From the cell containing the given text, extract its center point as [X, Y] coordinate. 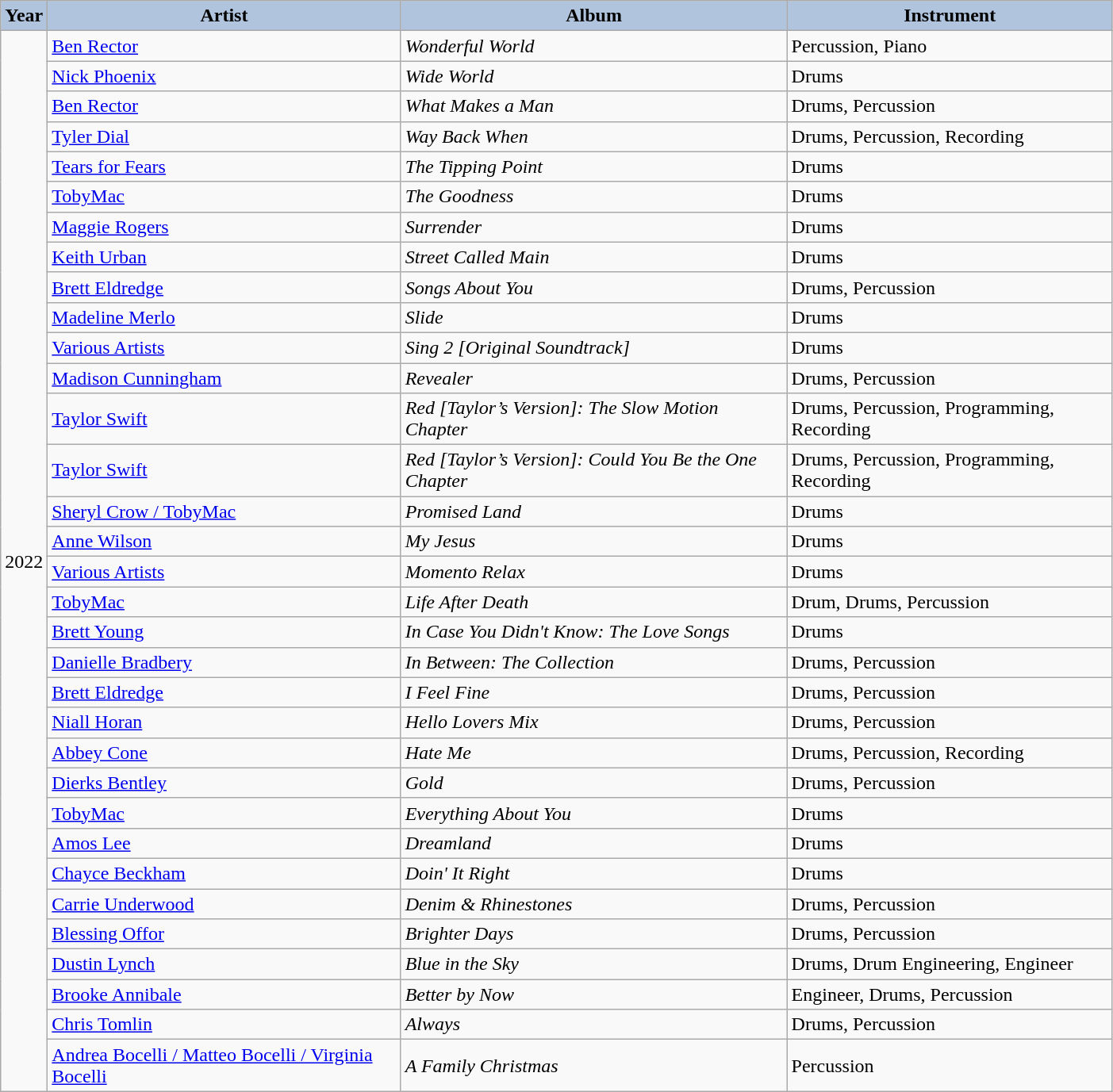
Denim & Rhinestones [593, 903]
Niall Horan [224, 722]
Red [Taylor’s Version]: The Slow Motion Chapter [593, 419]
Drum, Drums, Percussion [950, 602]
Songs About You [593, 287]
Wonderful World [593, 46]
Album [593, 16]
Everything About You [593, 813]
My Jesus [593, 542]
Sheryl Crow / TobyMac [224, 512]
Dreamland [593, 843]
Revealer [593, 378]
Blue in the Sky [593, 964]
Always [593, 1025]
Brooke Annibale [224, 994]
Gold [593, 783]
Blessing Offor [224, 934]
Year [24, 16]
Sing 2 [Original Soundtrack] [593, 347]
Momento Relax [593, 572]
Dierks Bentley [224, 783]
Keith Urban [224, 257]
Life After Death [593, 602]
Madison Cunningham [224, 378]
Doin' It Right [593, 873]
Way Back When [593, 136]
What Makes a Man [593, 106]
Dustin Lynch [224, 964]
Madeline Merlo [224, 317]
Amos Lee [224, 843]
Red [Taylor’s Version]: Could You Be the One Chapter [593, 471]
Drums, Drum Engineering, Engineer [950, 964]
Percussion [950, 1066]
Nick Phoenix [224, 76]
Tyler Dial [224, 136]
The Tipping Point [593, 167]
Brett Young [224, 632]
Carrie Underwood [224, 903]
I Feel Fine [593, 692]
Andrea Bocelli / Matteo Bocelli / Virginia Bocelli [224, 1066]
Engineer, Drums, Percussion [950, 994]
Instrument [950, 16]
Percussion, Piano [950, 46]
Maggie Rogers [224, 227]
In Between: The Collection [593, 662]
In Case You Didn't Know: The Love Songs [593, 632]
Brighter Days [593, 934]
Promised Land [593, 512]
2022 [24, 561]
Chris Tomlin [224, 1025]
Surrender [593, 227]
The Goodness [593, 197]
Better by Now [593, 994]
Slide [593, 317]
Artist [224, 16]
Wide World [593, 76]
Anne Wilson [224, 542]
Hate Me [593, 753]
A Family Christmas [593, 1066]
Chayce Beckham [224, 873]
Hello Lovers Mix [593, 722]
Tears for Fears [224, 167]
Danielle Bradbery [224, 662]
Abbey Cone [224, 753]
Street Called Main [593, 257]
